Identify which cell holds the provided text, then report its (x, y) central coordinate. 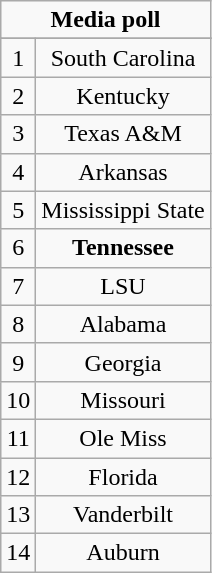
Ole Miss (123, 438)
Auburn (123, 553)
Alabama (123, 324)
Arkansas (123, 172)
1 (18, 58)
6 (18, 248)
Missouri (123, 400)
Florida (123, 477)
Mississippi State (123, 210)
Tennessee (123, 248)
11 (18, 438)
14 (18, 553)
Georgia (123, 362)
4 (18, 172)
5 (18, 210)
12 (18, 477)
3 (18, 134)
9 (18, 362)
Media poll (106, 20)
LSU (123, 286)
Kentucky (123, 96)
10 (18, 400)
7 (18, 286)
13 (18, 515)
8 (18, 324)
Texas A&M (123, 134)
South Carolina (123, 58)
2 (18, 96)
Vanderbilt (123, 515)
